For the text-containing cell, return its midpoint in (X, Y) coordinate format. 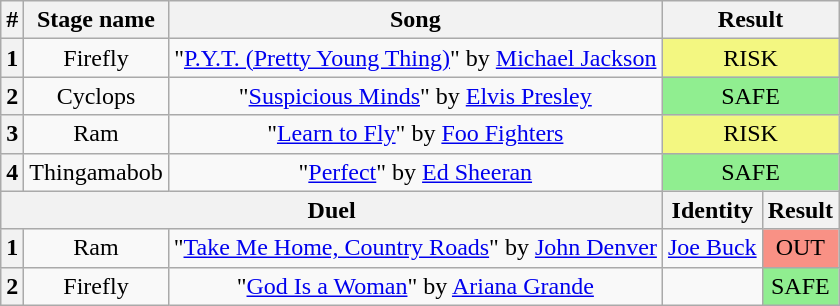
Cyclops (96, 96)
# (12, 20)
Thingamabob (96, 172)
Song (415, 20)
"P.Y.T. (Pretty Young Thing)" by Michael Jackson (415, 58)
Stage name (96, 20)
"God Is a Woman" by Ariana Grande (415, 286)
"Suspicious Minds" by Elvis Presley (415, 96)
4 (12, 172)
"Perfect" by Ed Sheeran (415, 172)
"Learn to Fly" by Foo Fighters (415, 134)
OUT (800, 248)
Duel (332, 210)
Identity (712, 210)
3 (12, 134)
"Take Me Home, Country Roads" by John Denver (415, 248)
Joe Buck (712, 248)
